Return the [x, y] coordinate for the center point of the cell that contains the specified text.  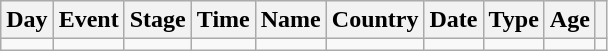
Event [88, 20]
Name [290, 20]
Type [514, 20]
Age [570, 20]
Day [27, 20]
Date [454, 20]
Time [223, 20]
Stage [158, 20]
Country [375, 20]
